Capture the cell that displays the provided text and extract its (X, Y) central coordinate. 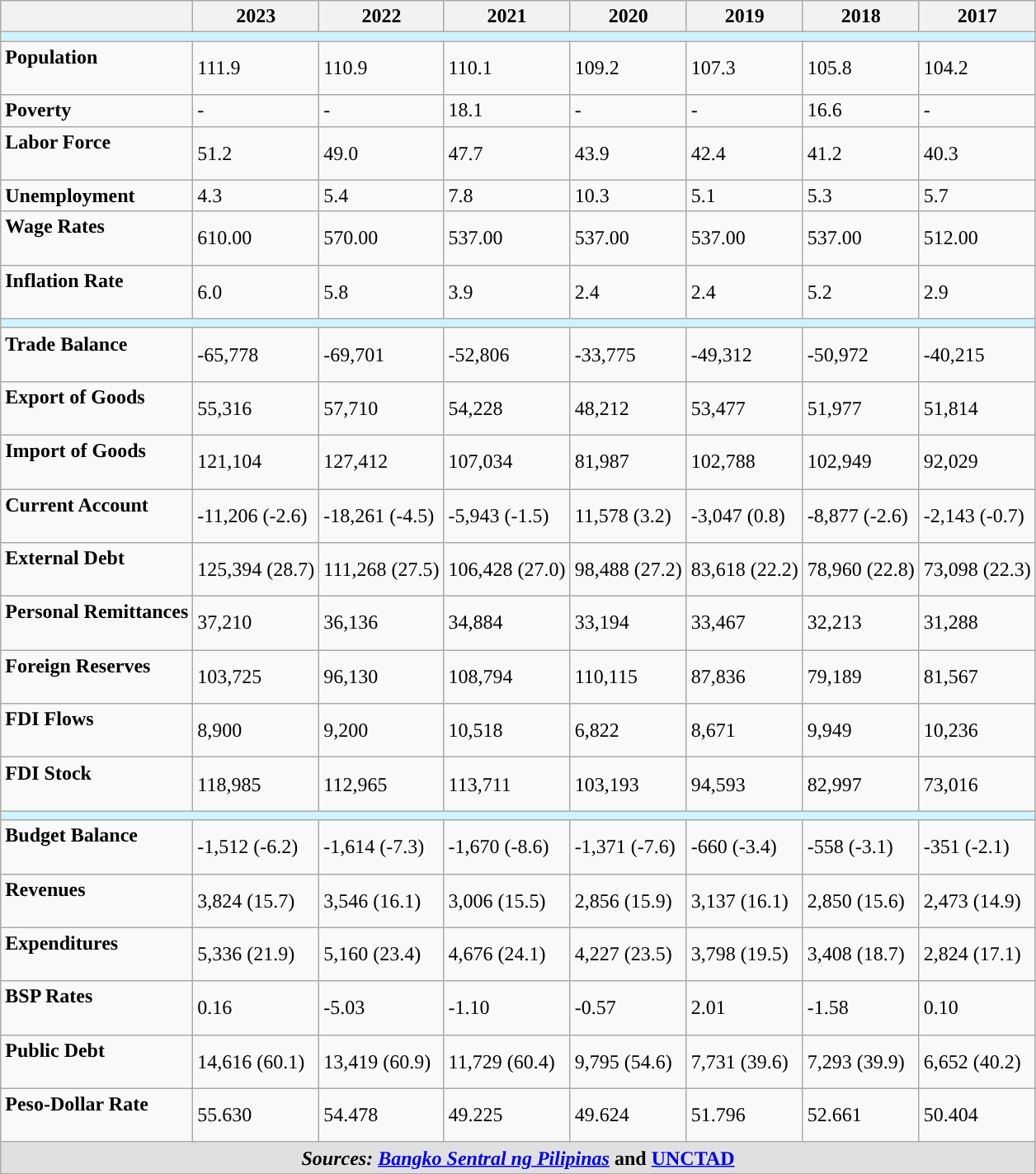
83,618 (22.2) (744, 569)
Export of Goods (97, 408)
9,200 (381, 731)
51,814 (977, 408)
107,034 (506, 462)
33,194 (629, 624)
110,115 (629, 677)
-11,206 (-2.6) (256, 515)
-33,775 (629, 355)
96,130 (381, 677)
57,710 (381, 408)
8,900 (256, 731)
51.796 (744, 1115)
Population (97, 68)
92,029 (977, 462)
Sources: Bangko Sentral ng Pilipinas and UNCTAD (518, 1157)
5,336 (21.9) (256, 954)
112,965 (381, 784)
43.9 (629, 153)
4,676 (24.1) (506, 954)
103,725 (256, 677)
36,136 (381, 624)
33,467 (744, 624)
111,268 (27.5) (381, 569)
Poverty (97, 111)
10,236 (977, 731)
13,419 (60.9) (381, 1061)
125,394 (28.7) (256, 569)
7.8 (506, 196)
42.4 (744, 153)
107.3 (744, 68)
103,193 (629, 784)
94,593 (744, 784)
2.01 (744, 1008)
Current Account (97, 515)
6,652 (40.2) (977, 1061)
54,228 (506, 408)
113,711 (506, 784)
16.6 (861, 111)
7,293 (39.9) (861, 1061)
14,616 (60.1) (256, 1061)
78,960 (22.8) (861, 569)
-65,778 (256, 355)
2,473 (14.9) (977, 901)
3,546 (16.1) (381, 901)
109.2 (629, 68)
3,006 (15.5) (506, 901)
2,824 (17.1) (977, 954)
-5,943 (-1.5) (506, 515)
5.4 (381, 196)
49.624 (629, 1115)
Expenditures (97, 954)
-52,806 (506, 355)
104.2 (977, 68)
Peso-Dollar Rate (97, 1115)
FDI Flows (97, 731)
53,477 (744, 408)
-0.57 (629, 1008)
0.10 (977, 1008)
Unemployment (97, 196)
BSP Rates (97, 1008)
512.00 (977, 238)
6.0 (256, 292)
54.478 (381, 1115)
127,412 (381, 462)
51.2 (256, 153)
55.630 (256, 1115)
-49,312 (744, 355)
2.9 (977, 292)
570.00 (381, 238)
9,949 (861, 731)
31,288 (977, 624)
610.00 (256, 238)
5,160 (23.4) (381, 954)
2018 (861, 17)
7,731 (39.6) (744, 1061)
Wage Rates (97, 238)
-1,512 (-6.2) (256, 846)
102,949 (861, 462)
2,850 (15.6) (861, 901)
106,428 (27.0) (506, 569)
110.1 (506, 68)
2021 (506, 17)
3.9 (506, 292)
Revenues (97, 901)
9,795 (54.6) (629, 1061)
2017 (977, 17)
Trade Balance (97, 355)
98,488 (27.2) (629, 569)
4.3 (256, 196)
18.1 (506, 111)
87,836 (744, 677)
0.16 (256, 1008)
Personal Remittances (97, 624)
2022 (381, 17)
-351 (-2.1) (977, 846)
2019 (744, 17)
Import of Goods (97, 462)
Public Debt (97, 1061)
-50,972 (861, 355)
-40,215 (977, 355)
-1,670 (-8.6) (506, 846)
52.661 (861, 1115)
-5.03 (381, 1008)
-69,701 (381, 355)
Budget Balance (97, 846)
5.2 (861, 292)
2020 (629, 17)
8,671 (744, 731)
47.7 (506, 153)
11,729 (60.4) (506, 1061)
10,518 (506, 731)
-1.58 (861, 1008)
2,856 (15.9) (629, 901)
102,788 (744, 462)
41.2 (861, 153)
34,884 (506, 624)
3,137 (16.1) (744, 901)
6,822 (629, 731)
51,977 (861, 408)
108,794 (506, 677)
111.9 (256, 68)
-2,143 (-0.7) (977, 515)
-8,877 (-2.6) (861, 515)
49.225 (506, 1115)
79,189 (861, 677)
FDI Stock (97, 784)
Labor Force (97, 153)
105.8 (861, 68)
5.1 (744, 196)
Inflation Rate (97, 292)
55,316 (256, 408)
External Debt (97, 569)
Foreign Reserves (97, 677)
3,408 (18.7) (861, 954)
5.8 (381, 292)
2023 (256, 17)
-18,261 (-4.5) (381, 515)
82,997 (861, 784)
11,578 (3.2) (629, 515)
49.0 (381, 153)
5.3 (861, 196)
37,210 (256, 624)
3,798 (19.5) (744, 954)
10.3 (629, 196)
-558 (-3.1) (861, 846)
4,227 (23.5) (629, 954)
3,824 (15.7) (256, 901)
118,985 (256, 784)
-660 (-3.4) (744, 846)
121,104 (256, 462)
5.7 (977, 196)
48,212 (629, 408)
32,213 (861, 624)
73,098 (22.3) (977, 569)
40.3 (977, 153)
-1.10 (506, 1008)
-3,047 (0.8) (744, 515)
81,987 (629, 462)
81,567 (977, 677)
50.404 (977, 1115)
-1,371 (-7.6) (629, 846)
-1,614 (-7.3) (381, 846)
73,016 (977, 784)
110.9 (381, 68)
